Search for the cell housing the specified text and yield its (x, y) center coordinate. 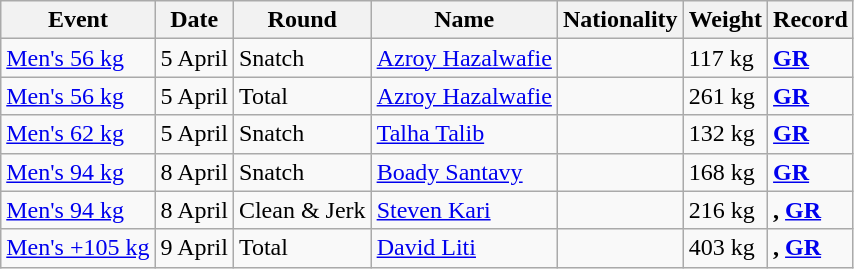
216 kg (725, 210)
9 April (194, 248)
Nationality (620, 20)
Round (302, 20)
Date (194, 20)
Clean & Jerk (302, 210)
David Liti (464, 248)
Men's +105 kg (78, 248)
403 kg (725, 248)
117 kg (725, 58)
Weight (725, 20)
Steven Kari (464, 210)
Boady Santavy (464, 172)
Talha Talib (464, 134)
Event (78, 20)
132 kg (725, 134)
Men's 62 kg (78, 134)
Name (464, 20)
Record (811, 20)
261 kg (725, 96)
168 kg (725, 172)
